Return (x, y) of the center of cell containing provided text 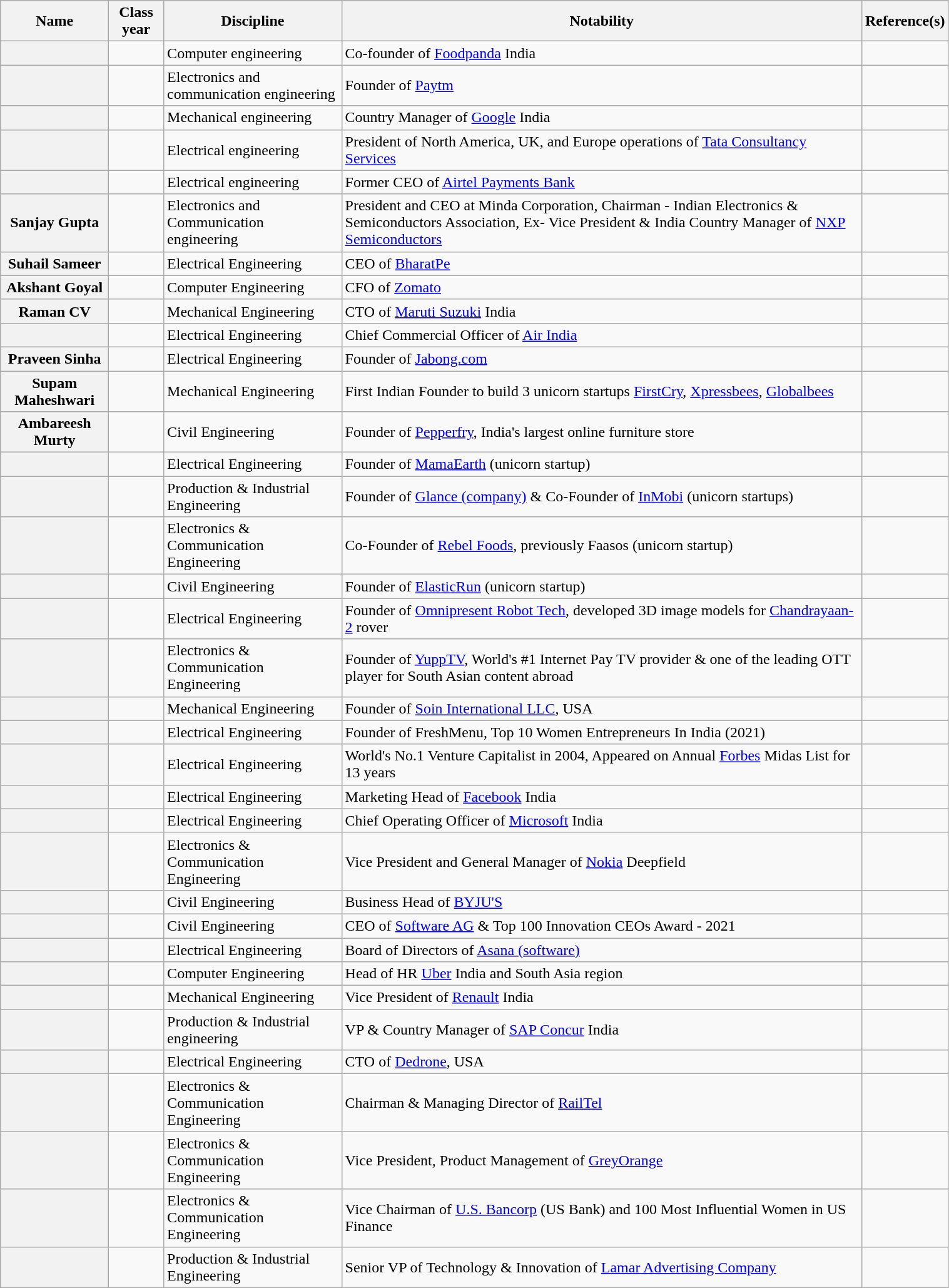
Country Manager of Google India (602, 118)
Vice President of Renault India (602, 998)
Board of Directors of Asana (software) (602, 949)
Founder of Soin International LLC, USA (602, 708)
Founder of MamaEarth (unicorn startup) (602, 464)
Marketing Head of Facebook India (602, 797)
Chief Operating Officer of Microsoft India (602, 820)
VP & Country Manager of SAP Concur India (602, 1030)
Production & Industrial engineering (253, 1030)
Akshant Goyal (55, 287)
CTO of Dedrone, USA (602, 1062)
Senior VP of Technology & Innovation of Lamar Advertising Company (602, 1267)
Electronics and communication engineering (253, 85)
Founder of Omnipresent Robot Tech, developed 3D image models for Chandrayaan-2 rover (602, 618)
Founder of FreshMenu, Top 10 Women Entrepreneurs In India (2021) (602, 732)
President of North America, UK, and Europe operations of Tata Consultancy Services (602, 150)
Co-Founder of Rebel Foods, previously Faasos (unicorn startup) (602, 546)
Chairman & Managing Director of RailTel (602, 1103)
Chief Commercial Officer of Air India (602, 335)
Supam Maheshwari (55, 391)
Class year (136, 21)
Raman CV (55, 311)
Reference(s) (905, 21)
Vice President and General Manager of Nokia Deepfield (602, 861)
Sanjay Gupta (55, 223)
Head of HR Uber India and South Asia region (602, 974)
Vice Chairman of U.S. Bancorp (US Bank) and 100 Most Influential Women in US Finance (602, 1218)
Discipline (253, 21)
Vice President, Product Management of GreyOrange (602, 1160)
Founder of ElasticRun (unicorn startup) (602, 586)
CFO of Zomato (602, 287)
CEO of Software AG & Top 100 Innovation CEOs Award - 2021 (602, 926)
Electronics and Communication engineering (253, 223)
CTO of Maruti Suzuki India (602, 311)
Suhail Sameer (55, 263)
First Indian Founder to build 3 unicorn startups FirstCry, Xpressbees, Globalbees (602, 391)
Founder of Glance (company) & Co-Founder of InMobi (unicorn startups) (602, 497)
Notability (602, 21)
World's No.1 Venture Capitalist in 2004, Appeared on Annual Forbes Midas List for 13 years (602, 765)
Former CEO of Airtel Payments Bank (602, 182)
Founder of Pepperfry, India's largest online furniture store (602, 432)
Computer engineering (253, 53)
Name (55, 21)
Founder of YuppTV, World's #1 Internet Pay TV provider & one of the leading OTT player for South Asian content abroad (602, 668)
Co-founder of Foodpanda India (602, 53)
Business Head of BYJU'S (602, 902)
Mechanical engineering (253, 118)
Ambareesh Murty (55, 432)
CEO of BharatPe (602, 263)
Founder of Paytm (602, 85)
Founder of Jabong.com (602, 359)
Praveen Sinha (55, 359)
